Find where the given text appears and provide that cell's center as (X, Y) coordinate. 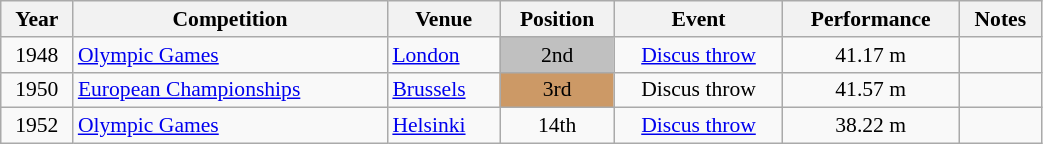
Helsinki (444, 126)
Position (557, 19)
1948 (37, 55)
14th (557, 126)
3rd (557, 90)
Year (37, 19)
Brussels (444, 90)
41.57 m (871, 90)
2nd (557, 55)
Performance (871, 19)
Competition (230, 19)
European Championships (230, 90)
London (444, 55)
1952 (37, 126)
41.17 m (871, 55)
1950 (37, 90)
Event (698, 19)
Notes (1000, 19)
Venue (444, 19)
38.22 m (871, 126)
